Pinpoint the cell where the given text exists, returning its (x, y) midpoint coordinate. 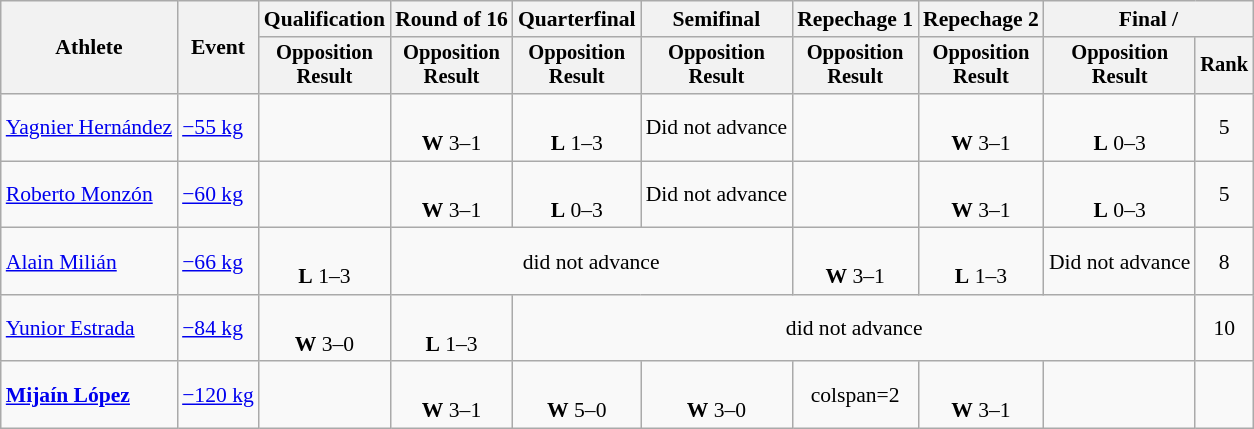
Final / (1148, 19)
Roberto Monzón (89, 194)
Yunior Estrada (89, 328)
−66 kg (218, 262)
−55 kg (218, 128)
Yagnier Hernández (89, 128)
−120 kg (218, 396)
Repechage 2 (981, 19)
Mijaín López (89, 396)
Repechage 1 (855, 19)
Athlete (89, 48)
W 5–0 (577, 396)
Alain Milián (89, 262)
8 (1224, 262)
Event (218, 48)
Rank (1224, 66)
10 (1224, 328)
Round of 16 (452, 19)
Qualification (324, 19)
Quarterfinal (577, 19)
Semifinal (717, 19)
−84 kg (218, 328)
colspan=2 (855, 396)
−60 kg (218, 194)
